Scan for the cell matching the given text and deliver its (X, Y) coordinate at center. 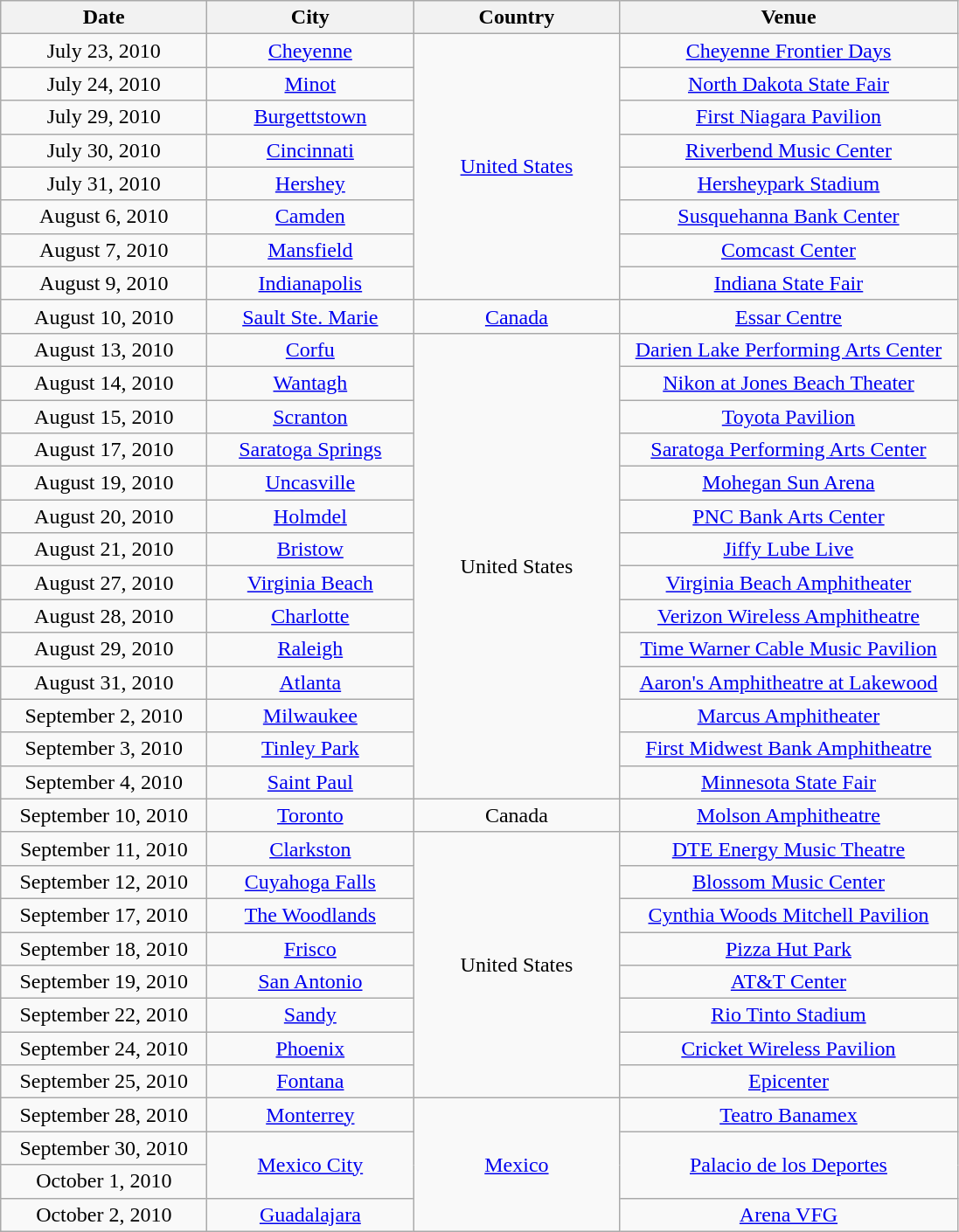
August 21, 2010 (104, 550)
September 22, 2010 (104, 1015)
AT&T Center (789, 982)
August 31, 2010 (104, 682)
Holmdel (310, 516)
The Woodlands (310, 915)
August 19, 2010 (104, 483)
Uncasville (310, 483)
September 2, 2010 (104, 716)
Milwaukee (310, 716)
Raleigh (310, 649)
Time Warner Cable Music Pavilion (789, 649)
Scranton (310, 417)
Cheyenne (310, 51)
September 3, 2010 (104, 749)
Phoenix (310, 1049)
Cincinnati (310, 150)
North Dakota State Fair (789, 84)
August 15, 2010 (104, 417)
September 24, 2010 (104, 1049)
July 30, 2010 (104, 150)
September 12, 2010 (104, 882)
Mohegan Sun Arena (789, 483)
Cricket Wireless Pavilion (789, 1049)
September 18, 2010 (104, 948)
Molson Amphitheatre (789, 815)
Toronto (310, 815)
October 1, 2010 (104, 1181)
Monterrey (310, 1115)
PNC Bank Arts Center (789, 516)
Mexico (517, 1165)
Cuyahoga Falls (310, 882)
Susquehanna Bank Center (789, 217)
Riverbend Music Center (789, 150)
Jiffy Lube Live (789, 550)
Saratoga Springs (310, 450)
Minnesota State Fair (789, 782)
September 10, 2010 (104, 815)
September 25, 2010 (104, 1082)
August 28, 2010 (104, 616)
Wantagh (310, 383)
August 7, 2010 (104, 250)
Toyota Pavilion (789, 417)
Camden (310, 217)
Epicenter (789, 1082)
Date (104, 17)
Sault Ste. Marie (310, 316)
September 17, 2010 (104, 915)
September 4, 2010 (104, 782)
Country (517, 17)
Bristow (310, 550)
August 29, 2010 (104, 649)
August 27, 2010 (104, 583)
Nikon at Jones Beach Theater (789, 383)
Virginia Beach Amphitheater (789, 583)
Minot (310, 84)
Tinley Park (310, 749)
Darien Lake Performing Arts Center (789, 350)
July 24, 2010 (104, 84)
August 10, 2010 (104, 316)
First Midwest Bank Amphitheatre (789, 749)
July 31, 2010 (104, 183)
Guadalajara (310, 1215)
Cynthia Woods Mitchell Pavilion (789, 915)
Arena VFG (789, 1215)
September 30, 2010 (104, 1148)
First Niagara Pavilion (789, 117)
Mansfield (310, 250)
August 9, 2010 (104, 283)
August 17, 2010 (104, 450)
San Antonio (310, 982)
Clarkston (310, 848)
Comcast Center (789, 250)
Marcus Amphitheater (789, 716)
Hersheypark Stadium (789, 183)
August 14, 2010 (104, 383)
Hershey (310, 183)
Indiana State Fair (789, 283)
Verizon Wireless Amphitheatre (789, 616)
Virginia Beach (310, 583)
July 29, 2010 (104, 117)
August 20, 2010 (104, 516)
Cheyenne Frontier Days (789, 51)
Aaron's Amphitheatre at Lakewood (789, 682)
Charlotte (310, 616)
Palacio de los Deportes (789, 1165)
July 23, 2010 (104, 51)
Fontana (310, 1082)
Venue (789, 17)
September 11, 2010 (104, 848)
October 2, 2010 (104, 1215)
City (310, 17)
Mexico City (310, 1165)
Saratoga Performing Arts Center (789, 450)
September 28, 2010 (104, 1115)
Sandy (310, 1015)
Blossom Music Center (789, 882)
Pizza Hut Park (789, 948)
DTE Energy Music Theatre (789, 848)
Corfu (310, 350)
September 19, 2010 (104, 982)
Teatro Banamex (789, 1115)
Frisco (310, 948)
August 6, 2010 (104, 217)
Atlanta (310, 682)
Burgettstown (310, 117)
Indianapolis (310, 283)
Saint Paul (310, 782)
August 13, 2010 (104, 350)
Essar Centre (789, 316)
Rio Tinto Stadium (789, 1015)
